Scan for the cell matching the given text and deliver its (x, y) coordinate at center. 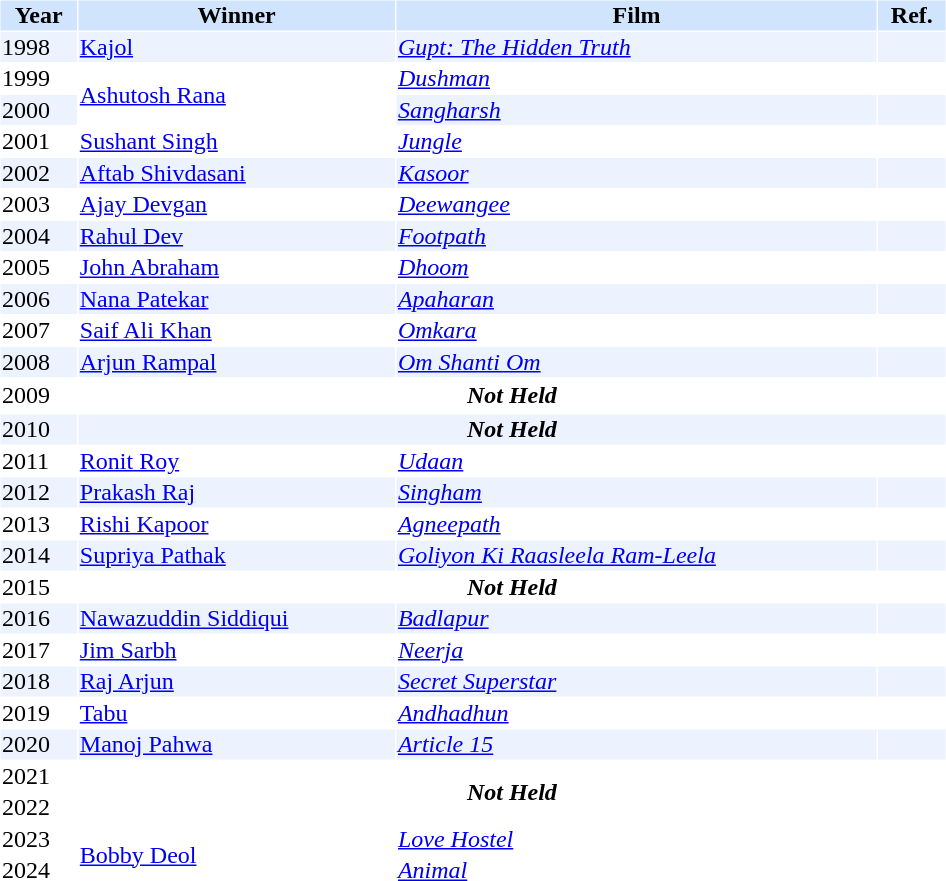
Deewangee (636, 205)
Saif Ali Khan (236, 331)
Apaharan (636, 299)
2016 (38, 619)
2012 (38, 493)
Winner (236, 15)
2007 (38, 331)
2018 (38, 681)
2001 (38, 141)
2002 (38, 173)
Goliyon Ki Raasleela Ram-Leela (636, 555)
Udaan (636, 461)
Ref. (912, 15)
Neerja (636, 650)
Raj Arjun (236, 681)
2008 (38, 362)
Sangharsh (636, 110)
Love Hostel (636, 839)
2023 (38, 839)
1999 (38, 79)
Year (38, 15)
Omkara (636, 331)
Jim Sarbh (236, 650)
Arjun Rampal (236, 362)
Rahul Dev (236, 236)
Prakash Raj (236, 493)
2022 (38, 807)
Badlapur (636, 619)
Nana Patekar (236, 299)
2010 (38, 429)
2013 (38, 524)
Agneepath (636, 524)
Singham (636, 493)
2015 (38, 587)
Secret Superstar (636, 681)
Ashutosh Rana (236, 95)
Nawazuddin Siddiqui (236, 619)
Supriya Pathak (236, 555)
Sushant Singh (236, 141)
2006 (38, 299)
Ajay Devgan (236, 205)
Gupt: The Hidden Truth (636, 47)
2020 (38, 745)
Aftab Shivdasani (236, 173)
Article 15 (636, 745)
Tabu (236, 713)
Rishi Kapoor (236, 524)
2021 (38, 776)
2000 (38, 110)
Film (636, 15)
Dhoom (636, 267)
Jungle (636, 141)
Kajol (236, 47)
2009 (38, 395)
Andhadhun (636, 713)
2011 (38, 461)
2003 (38, 205)
2019 (38, 713)
2017 (38, 650)
2004 (38, 236)
Om Shanti Om (636, 362)
Kasoor (636, 173)
1998 (38, 47)
Footpath (636, 236)
Dushman (636, 79)
2014 (38, 555)
2005 (38, 267)
Ronit Roy (236, 461)
Manoj Pahwa (236, 745)
John Abraham (236, 267)
